Extract the (x, y) coordinate from the center of the cell holding the provided text.  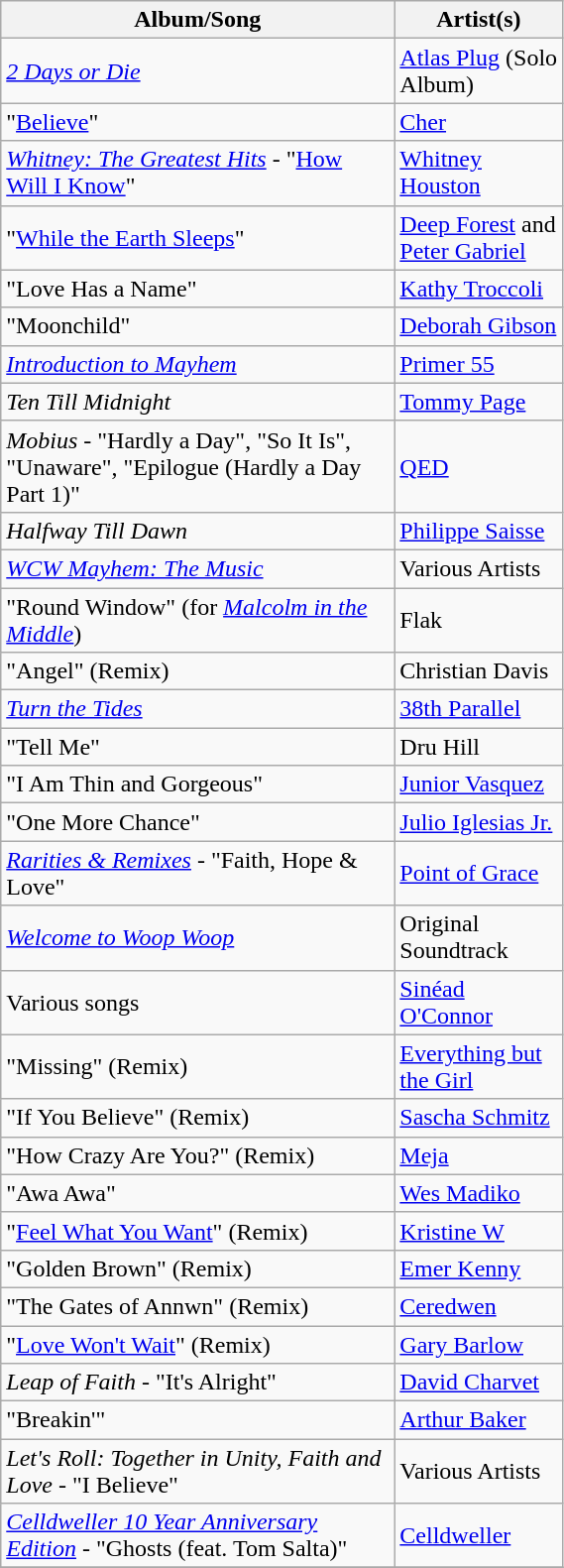
Everything but the Girl (479, 1067)
David Charvet (479, 1383)
Turn the Tides (198, 709)
"Feel What You Want" (Remix) (198, 1231)
Philippe Saisse (479, 531)
Tommy Page (479, 402)
38th Parallel (479, 709)
Kristine W (479, 1231)
"Breakin'" (198, 1420)
2 Days or Die (198, 71)
Christian Davis (479, 671)
Introduction to Mayhem (198, 364)
Flak (479, 619)
Album/Song (198, 20)
Original Soundtrack (479, 938)
WCW Mayhem: The Music (198, 568)
"Love Has a Name" (198, 289)
"Missing" (Remix) (198, 1067)
Point of Grace (479, 873)
"Believe" (198, 122)
QED (479, 466)
Sascha Schmitz (479, 1118)
Primer 55 (479, 364)
"Love Won't Wait" (Remix) (198, 1344)
Emer Kenny (479, 1268)
"One More Chance" (198, 822)
Deborah Gibson (479, 326)
"While the Earth Sleeps" (198, 238)
Mobius - "Hardly a Day", "So It Is", "Unaware", "Epilogue (Hardly a Day Part 1)" (198, 466)
"The Gates of Annwn" (Remix) (198, 1306)
Wes Madiko (479, 1193)
Rarities & Remixes - "Faith, Hope & Love" (198, 873)
Arthur Baker (479, 1420)
Celldweller 10 Year Anniversary Edition - "Ghosts (feat. Tom Salta)" (198, 1535)
Julio Iglesias Jr. (479, 822)
Gary Barlow (479, 1344)
Let's Roll: Together in Unity, Faith and Love - "I Believe" (198, 1472)
"Golden Brown" (Remix) (198, 1268)
"Moonchild" (198, 326)
"Tell Me" (198, 747)
Atlas Plug (Solo Album) (479, 71)
Welcome to Woop Woop (198, 938)
Halfway Till Dawn (198, 531)
Ten Till Midnight (198, 402)
Cher (479, 122)
Junior Vasquez (479, 784)
Meja (479, 1155)
Whitney Houston (479, 173)
Celldweller (479, 1535)
Whitney: The Greatest Hits - "How Will I Know" (198, 173)
Kathy Troccoli (479, 289)
"Round Window" (for Malcolm in the Middle) (198, 619)
"I Am Thin and Gorgeous" (198, 784)
Leap of Faith - "It's Alright" (198, 1383)
Various songs (198, 1002)
"How Crazy Are You?" (Remix) (198, 1155)
Dru Hill (479, 747)
Artist(s) (479, 20)
Sinéad O'Connor (479, 1002)
"Awa Awa" (198, 1193)
"Angel" (Remix) (198, 671)
"If You Believe" (Remix) (198, 1118)
Ceredwen (479, 1306)
Deep Forest and Peter Gabriel (479, 238)
